Search for the cell housing the specified text and yield its [X, Y] center coordinate. 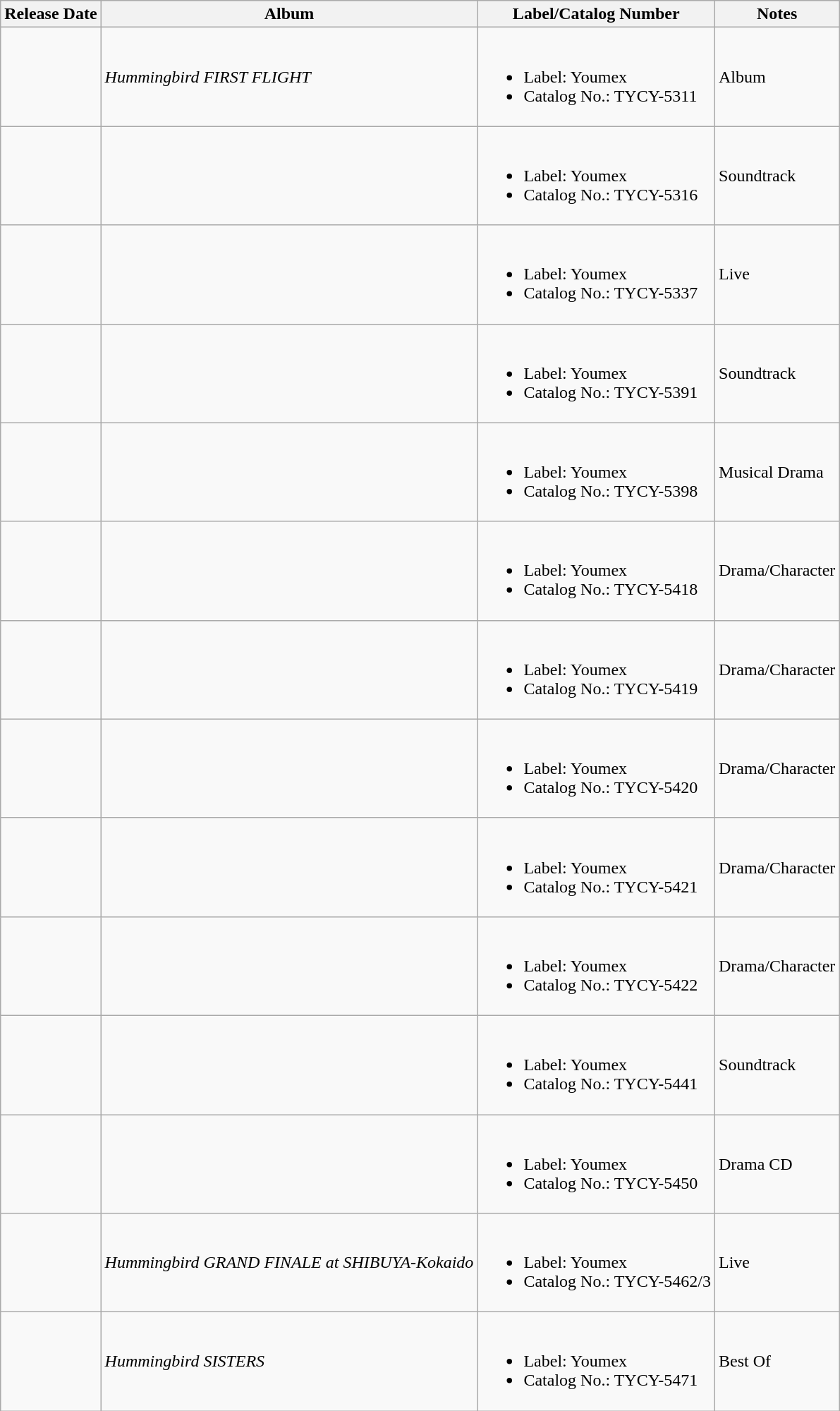
Label: YoumexCatalog No.: TYCY-5418 [597, 571]
Label: YoumexCatalog No.: TYCY-5316 [597, 176]
Release Date [51, 14]
Label: YoumexCatalog No.: TYCY-5462/3 [597, 1263]
Notes [777, 14]
Musical Drama [777, 472]
Label: YoumexCatalog No.: TYCY-5311 [597, 77]
Label: YoumexCatalog No.: TYCY-5441 [597, 1065]
Label: YoumexCatalog No.: TYCY-5391 [597, 373]
Label: YoumexCatalog No.: TYCY-5420 [597, 768]
Label: YoumexCatalog No.: TYCY-5419 [597, 670]
Label: YoumexCatalog No.: TYCY-5398 [597, 472]
Hummingbird FIRST FLIGHT [289, 77]
Label: YoumexCatalog No.: TYCY-5421 [597, 867]
Hummingbird GRAND FINALE at SHIBUYA-Kokaido [289, 1263]
Label: YoumexCatalog No.: TYCY-5337 [597, 274]
Label: YoumexCatalog No.: TYCY-5422 [597, 966]
Label/Catalog Number [597, 14]
Label: YoumexCatalog No.: TYCY-5450 [597, 1164]
Drama CD [777, 1164]
Best Of [777, 1362]
Hummingbird SISTERS [289, 1362]
Label: YoumexCatalog No.: TYCY-5471 [597, 1362]
